Determine the [X, Y] coordinate at the center of the cell enclosing the given text.  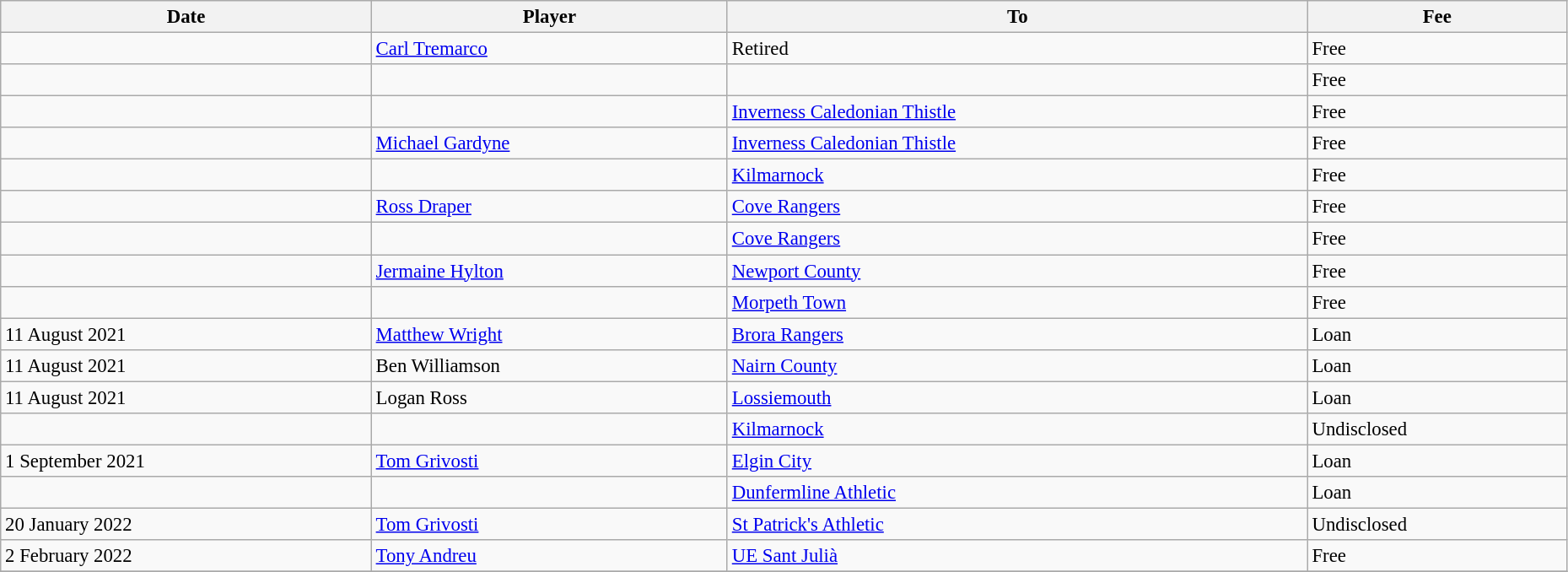
Morpeth Town [1017, 302]
1 September 2021 [186, 461]
Jermaine Hylton [549, 271]
St Patrick's Athletic [1017, 524]
Ben Williamson [549, 365]
Nairn County [1017, 365]
Brora Rangers [1017, 334]
Lossiemouth [1017, 397]
Dunfermline Athletic [1017, 493]
Logan Ross [549, 397]
Tony Andreu [549, 556]
Retired [1017, 49]
Elgin City [1017, 461]
Date [186, 17]
Ross Draper [549, 207]
Carl Tremarco [549, 49]
Fee [1437, 17]
2 February 2022 [186, 556]
20 January 2022 [186, 524]
Newport County [1017, 271]
Matthew Wright [549, 334]
To [1017, 17]
Michael Gardyne [549, 143]
UE Sant Julià [1017, 556]
Player [549, 17]
